Locate the cell with the specified text and output its [X, Y] center coordinate. 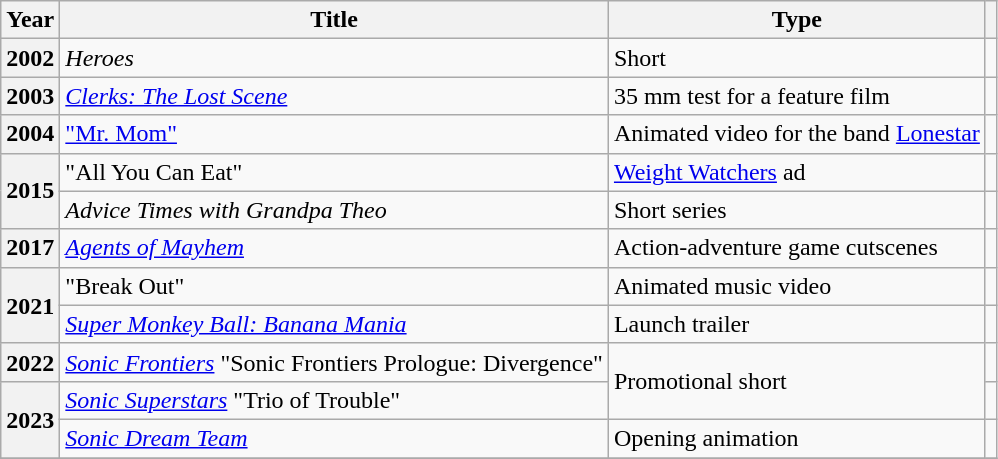
Action-adventure game cutscenes [796, 248]
Super Monkey Ball: Banana Mania [334, 324]
Type [796, 20]
Promotional short [796, 381]
"All You Can Eat" [334, 172]
"Break Out" [334, 286]
"Mr. Mom" [334, 134]
Short [796, 58]
2017 [30, 248]
Sonic Dream Team [334, 438]
2004 [30, 134]
Animated music video [796, 286]
Weight Watchers ad [796, 172]
Clerks: The Lost Scene [334, 96]
2022 [30, 362]
Heroes [334, 58]
Title [334, 20]
2003 [30, 96]
Sonic Superstars "Trio of Trouble" [334, 400]
2015 [30, 191]
Launch trailer [796, 324]
2023 [30, 419]
Opening animation [796, 438]
Advice Times with Grandpa Theo [334, 210]
Animated video for the band Lonestar [796, 134]
Year [30, 20]
2002 [30, 58]
Agents of Mayhem [334, 248]
Sonic Frontiers "Sonic Frontiers Prologue: Divergence" [334, 362]
35 mm test for a feature film [796, 96]
2021 [30, 305]
Short series [796, 210]
